Return the (x, y) coordinate for the center point of the cell that contains the specified text.  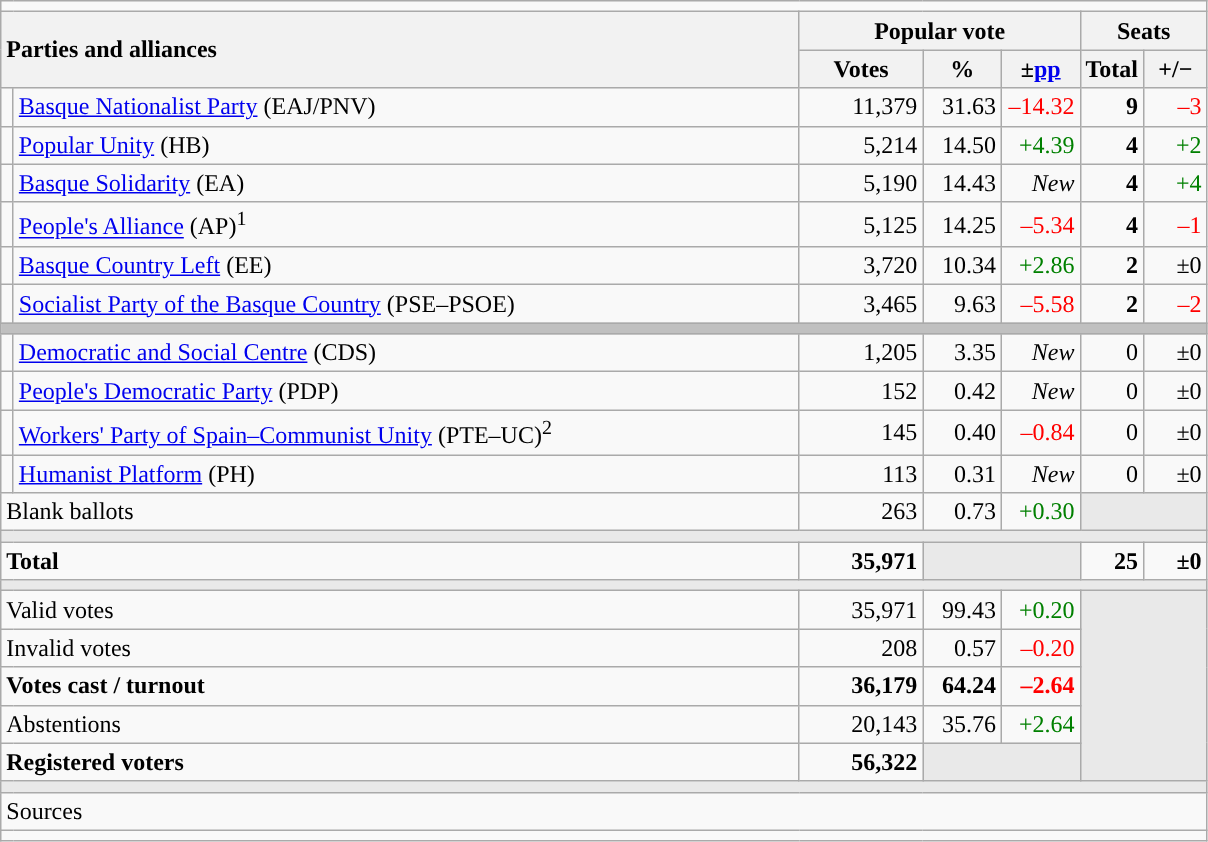
31.63 (962, 107)
People's Alliance (AP)1 (406, 224)
263 (861, 512)
Humanist Platform (PH) (406, 474)
+2 (1176, 145)
–5.58 (1040, 304)
Votes (861, 69)
Blank ballots (400, 512)
9.63 (962, 304)
14.43 (962, 183)
0.40 (962, 432)
Invalid votes (400, 648)
People's Democratic Party (PDP) (406, 391)
25 (1112, 561)
5,190 (861, 183)
99.43 (962, 610)
Basque Country Left (EE) (406, 266)
1,205 (861, 353)
–3 (1176, 107)
–14.32 (1040, 107)
–2.64 (1040, 686)
152 (861, 391)
+0.30 (1040, 512)
36,179 (861, 686)
+2.86 (1040, 266)
10.34 (962, 266)
11,379 (861, 107)
64.24 (962, 686)
–0.20 (1040, 648)
+2.64 (1040, 724)
Basque Nationalist Party (EAJ/PNV) (406, 107)
–2 (1176, 304)
Workers' Party of Spain–Communist Unity (PTE–UC)2 (406, 432)
Votes cast / turnout (400, 686)
9 (1112, 107)
14.50 (962, 145)
Abstentions (400, 724)
+/− (1176, 69)
3.35 (962, 353)
5,214 (861, 145)
±pp (1040, 69)
+4 (1176, 183)
14.25 (962, 224)
Basque Solidarity (EA) (406, 183)
Democratic and Social Centre (CDS) (406, 353)
–1 (1176, 224)
Sources (604, 811)
Socialist Party of the Basque Country (PSE–PSOE) (406, 304)
0.31 (962, 474)
0.57 (962, 648)
+0.20 (1040, 610)
5,125 (861, 224)
35.76 (962, 724)
Parties and alliances (400, 50)
Popular Unity (HB) (406, 145)
+4.39 (1040, 145)
3,720 (861, 266)
56,322 (861, 762)
–0.84 (1040, 432)
0.42 (962, 391)
–5.34 (1040, 224)
Registered voters (400, 762)
Popular vote (940, 31)
20,143 (861, 724)
0.73 (962, 512)
208 (861, 648)
Seats (1144, 31)
Valid votes (400, 610)
113 (861, 474)
3,465 (861, 304)
% (962, 69)
145 (861, 432)
